Identify which cell holds the provided text, then report its (x, y) central coordinate. 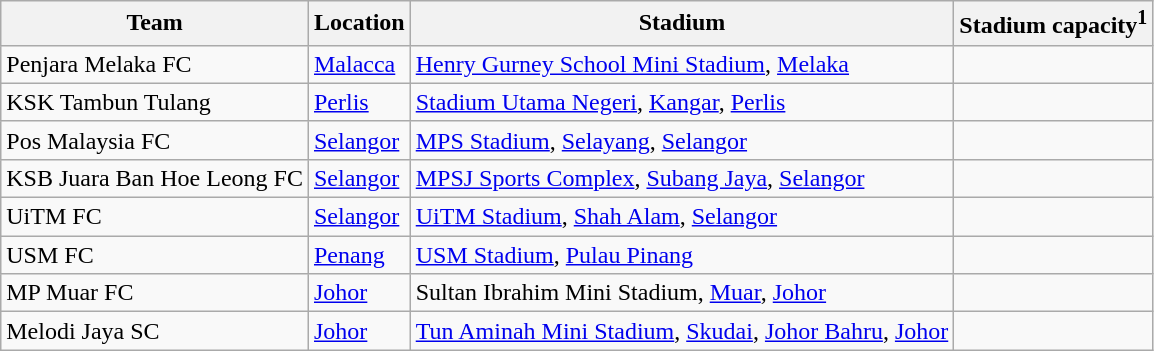
Pos Malaysia FC (155, 140)
Melodi Jaya SC (155, 331)
Stadium Utama Negeri, Kangar, Perlis (682, 102)
Malacca (359, 64)
Location (359, 24)
KSK Tambun Tulang (155, 102)
USM FC (155, 255)
Team (155, 24)
Perlis (359, 102)
Stadium (682, 24)
UiTM Stadium, Shah Alam, Selangor (682, 217)
MP Muar FC (155, 293)
Sultan Ibrahim Mini Stadium, Muar, Johor (682, 293)
Stadium capacity1 (1054, 24)
Penang (359, 255)
MPS Stadium, Selayang, Selangor (682, 140)
MPSJ Sports Complex, Subang Jaya, Selangor (682, 178)
UiTM FC (155, 217)
USM Stadium, Pulau Pinang (682, 255)
KSB Juara Ban Hoe Leong FC (155, 178)
Tun Aminah Mini Stadium, Skudai, Johor Bahru, Johor (682, 331)
Henry Gurney School Mini Stadium, Melaka (682, 64)
Penjara Melaka FC (155, 64)
